Return the [X, Y] coordinate for the center point of the cell that contains the specified text.  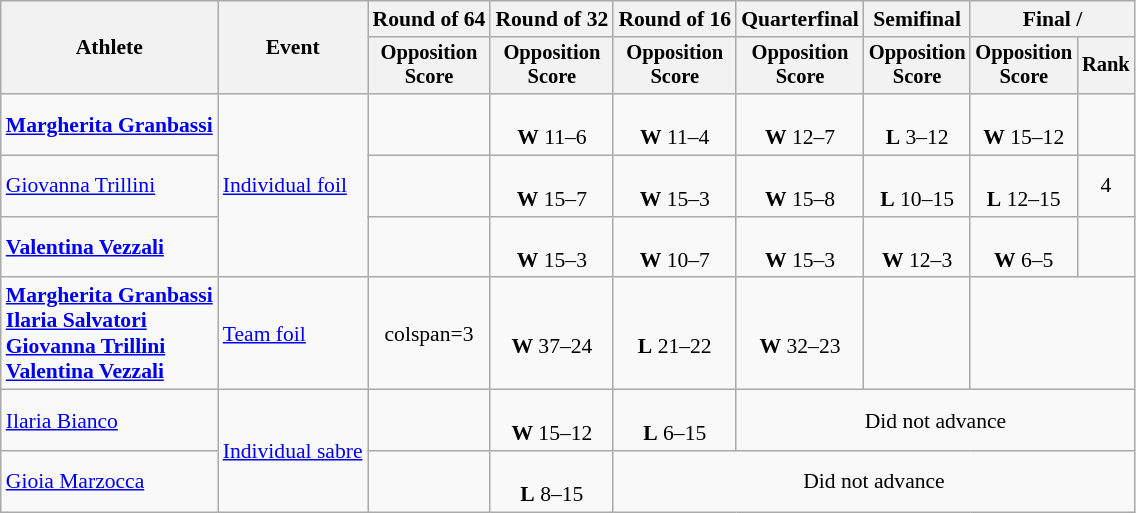
W 15–7 [552, 186]
L 21–22 [674, 334]
W 15–8 [800, 186]
Valentina Vezzali [110, 248]
Rank [1106, 66]
Individual foil [293, 186]
W 32–23 [800, 334]
L 8–15 [552, 482]
Round of 32 [552, 19]
W 37–24 [552, 334]
Event [293, 48]
L 12–15 [1024, 186]
Individual sabre [293, 451]
Team foil [293, 334]
Ilaria Bianco [110, 420]
Giovanna Trillini [110, 186]
Round of 16 [674, 19]
W 12–7 [800, 124]
W 11–4 [674, 124]
Final / [1052, 19]
4 [1106, 186]
W 10–7 [674, 248]
L 10–15 [918, 186]
W 12–3 [918, 248]
W 6–5 [1024, 248]
Gioia Marzocca [110, 482]
Athlete [110, 48]
W 11–6 [552, 124]
Quarterfinal [800, 19]
Margherita GranbassiIlaria SalvatoriGiovanna TrilliniValentina Vezzali [110, 334]
L 6–15 [674, 420]
Margherita Granbassi [110, 124]
L 3–12 [918, 124]
Semifinal [918, 19]
Round of 64 [430, 19]
colspan=3 [430, 334]
